Return the [X, Y] coordinate for the center point of the cell that contains the specified text.  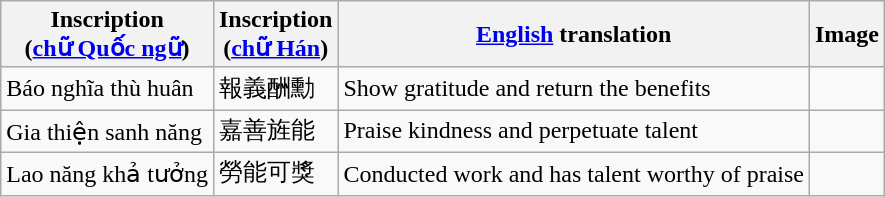
嘉善旌能 [275, 132]
Gia thiện sanh năng [108, 132]
Lao năng khả tưởng [108, 174]
English translation [574, 34]
報義酬勳 [275, 88]
勞能可獎 [275, 174]
Inscription(chữ Quốc ngữ) [108, 34]
Inscription(chữ Hán) [275, 34]
Conducted work and has talent worthy of praise [574, 174]
Show gratitude and return the benefits [574, 88]
Image [846, 34]
Báo nghĩa thù huân [108, 88]
Praise kindness and perpetuate talent [574, 132]
